Output the [X, Y] coordinate of the center of the cell containing the given text.  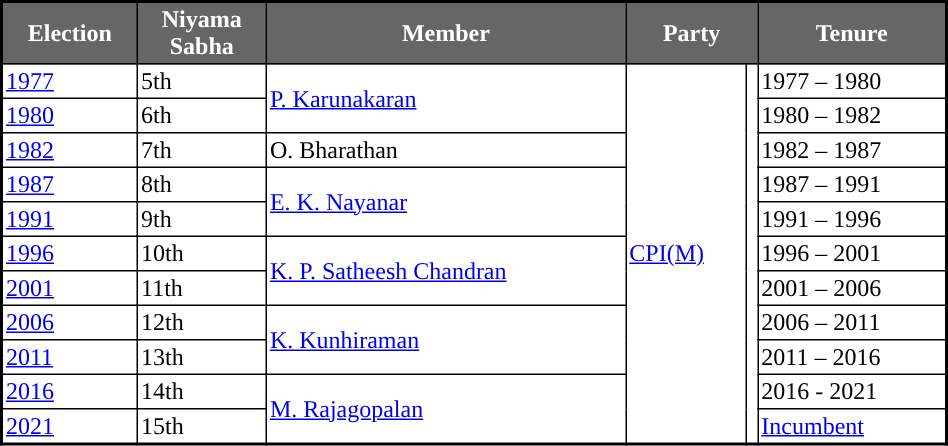
2001 [70, 288]
2011 – 2016 [852, 357]
1987 [70, 184]
O. Bharathan [446, 150]
Party [692, 33]
1996 [70, 253]
CPI(M) [686, 254]
10th [202, 253]
7th [202, 150]
E. K. Nayanar [446, 202]
12th [202, 322]
1980 – 1982 [852, 115]
Incumbent [852, 426]
K. P. Satheesh Chandran [446, 270]
1977 [70, 81]
1996 – 2001 [852, 253]
Tenure [852, 33]
2016 - 2021 [852, 391]
NiyamaSabha [202, 33]
2006 – 2011 [852, 322]
5th [202, 81]
M. Rajagopalan [446, 409]
9th [202, 219]
1982 – 1987 [852, 150]
8th [202, 184]
Election [70, 33]
Member [446, 33]
11th [202, 288]
1977 – 1980 [852, 81]
1991 [70, 219]
14th [202, 391]
1982 [70, 150]
1991 – 1996 [852, 219]
2006 [70, 322]
1980 [70, 115]
K. Kunhiraman [446, 340]
2011 [70, 357]
6th [202, 115]
1987 – 1991 [852, 184]
15th [202, 426]
13th [202, 357]
P. Karunakaran [446, 98]
2016 [70, 391]
2021 [70, 426]
2001 – 2006 [852, 288]
